Search for the cell housing the specified text and yield its [X, Y] center coordinate. 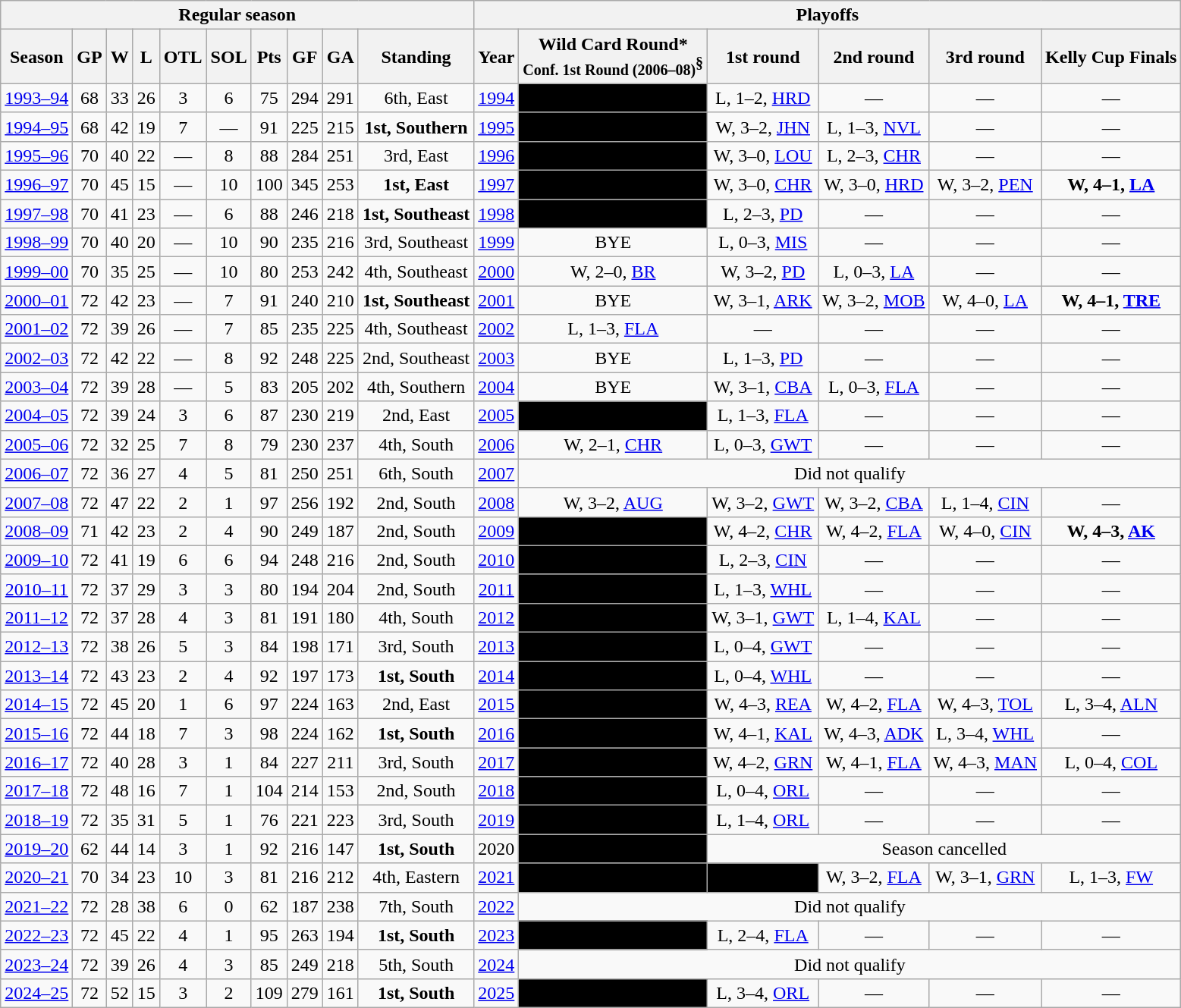
W, 3–2, JHN [763, 127]
2003–04 [36, 387]
2019 [496, 820]
GF [305, 57]
197 [305, 676]
2nd, Southeast [416, 358]
18 [146, 733]
2025 [496, 993]
W, 3–1, GRN [985, 878]
1997 [496, 185]
2024 [496, 964]
1st, Southern [416, 127]
6th, South [416, 473]
GP [90, 57]
L, 2–3, PD [763, 214]
1st round [763, 57]
2007 [496, 473]
2008–09 [36, 531]
4th, Eastern [416, 878]
87 [269, 416]
Regular season [237, 15]
109 [269, 993]
223 [340, 820]
242 [340, 272]
2022–23 [36, 935]
1996–97 [36, 185]
52 [120, 993]
161 [340, 993]
227 [305, 762]
L, 2–3, CHR [874, 155]
1996 [496, 155]
2007–08 [36, 502]
29 [146, 589]
147 [340, 849]
Kelly Cup Finals [1111, 57]
Standing [416, 57]
W, 4–3, REA [763, 705]
L, 0–4, COL [1111, 762]
79 [269, 444]
1993–94 [36, 98]
W, 3–0, HRD [874, 185]
16 [146, 791]
2001–02 [36, 329]
W, 3–1, ARK [763, 300]
204 [340, 589]
L, 3–4, ALN [1111, 705]
2011 [496, 589]
83 [269, 387]
238 [340, 906]
1994–95 [36, 127]
OTL [183, 57]
2003 [496, 358]
L, 1–4, KAL [874, 617]
256 [305, 502]
3rd, East [416, 155]
2002–03 [36, 358]
291 [340, 98]
104 [269, 791]
2017–18 [36, 791]
294 [305, 98]
214 [305, 791]
153 [340, 791]
L, 0–4, WHL [763, 676]
2017 [496, 762]
W, 4–3, TOL [985, 705]
263 [305, 935]
L, 0–4, ORL [763, 791]
W, 4–0, LA [985, 300]
34 [120, 878]
L, 0–3, LA [874, 272]
2008 [496, 502]
94 [269, 560]
L, 1–2, HRD [763, 98]
2014 [496, 676]
162 [340, 733]
2020 [496, 849]
W, 3–2, PEN [985, 185]
SOL [229, 57]
48 [120, 791]
W, 3–0, LOU [763, 155]
2014–15 [36, 705]
Wild Card Round*Conf. 1st Round (2006–08)§ [613, 57]
2000–01 [36, 300]
W, 2–1, CHR [613, 444]
1995 [496, 127]
1998–99 [36, 243]
W, 4–1, FLA [874, 762]
32 [120, 444]
250 [305, 473]
1999 [496, 243]
2020–21 [36, 878]
W, 4–3, ADK [874, 733]
W, 3–2, MOB [874, 300]
W, 3–1, CBA [763, 387]
W, 3–2, AUG [613, 502]
2001 [496, 300]
2015–16 [36, 733]
2018–19 [36, 820]
W, 4–2, CHR [763, 531]
W, 3–1, GWT [763, 617]
27 [146, 473]
71 [90, 531]
3rd round [985, 57]
173 [340, 676]
L, 0–3, FLA [874, 387]
98 [269, 733]
284 [305, 155]
2nd round [874, 57]
W, 3–2, GWT [763, 502]
W [120, 57]
W, 3–2, CBA [874, 502]
1st, East [416, 185]
246 [305, 214]
2019–20 [36, 849]
2013–14 [36, 676]
171 [340, 647]
205 [305, 387]
47 [120, 502]
W, 4–2, GRN [763, 762]
2005 [496, 416]
1995–96 [36, 155]
212 [340, 878]
279 [305, 993]
L, 2–4, FLA [763, 935]
2011–12 [36, 617]
W, 3–0, CHR [763, 185]
180 [340, 617]
3rd, Southeast [416, 243]
2016 [496, 733]
W, 4–1, TRE [1111, 300]
215 [340, 127]
210 [340, 300]
6th, East [416, 98]
1997–98 [36, 214]
2005–06 [36, 444]
L, 2–3, CIN [763, 560]
W, 3–2, PD [763, 272]
L, 0–3, GWT [763, 444]
L, 0–3, MIS [763, 243]
W, 4–3, MAN [985, 762]
2012–13 [36, 647]
24 [146, 416]
0 [229, 906]
2015 [496, 705]
L, 0–4, GWT [763, 647]
2021–22 [36, 906]
191 [305, 617]
Year [496, 57]
2018 [496, 791]
W, 4–0, CIN [985, 531]
4th, Southern [416, 387]
GA [340, 57]
2009 [496, 531]
L [146, 57]
33 [120, 98]
1999–00 [36, 272]
2000 [496, 272]
163 [340, 705]
2024–25 [36, 993]
W, 3–2, FLA [874, 878]
L, 1–4, ORL [763, 820]
202 [340, 387]
240 [305, 300]
2010 [496, 560]
2021 [496, 878]
14 [146, 849]
L, 1–3, FW [1111, 878]
31 [146, 820]
198 [305, 647]
5th, South [416, 964]
2013 [496, 647]
2006 [496, 444]
76 [269, 820]
L, 1–4, CIN [985, 502]
W, 4–1, KAL [763, 733]
75 [269, 98]
2023 [496, 935]
2009–10 [36, 560]
1998 [496, 214]
345 [305, 185]
L, 1–3, NVL [874, 127]
211 [340, 762]
1994 [496, 98]
Playoffs [828, 15]
L, 1–3, PD [763, 358]
100 [269, 185]
Season [36, 57]
2006–07 [36, 473]
L, 3–4, WHL [985, 733]
W, 4–1, LA [1111, 185]
192 [340, 502]
237 [340, 444]
2004 [496, 387]
L, 3–4, ORL [763, 993]
2010–11 [36, 589]
Pts [269, 57]
95 [269, 935]
36 [120, 473]
43 [120, 676]
219 [340, 416]
2016–17 [36, 762]
2002 [496, 329]
W, 2–0, BR [613, 272]
2022 [496, 906]
7th, South [416, 906]
L, 1–3, WHL [763, 589]
221 [305, 820]
2012 [496, 617]
2004–05 [36, 416]
W, 4–3, AK [1111, 531]
Season cancelled [944, 849]
2023–24 [36, 964]
